From the cell containing the given text, extract its center point as (x, y) coordinate. 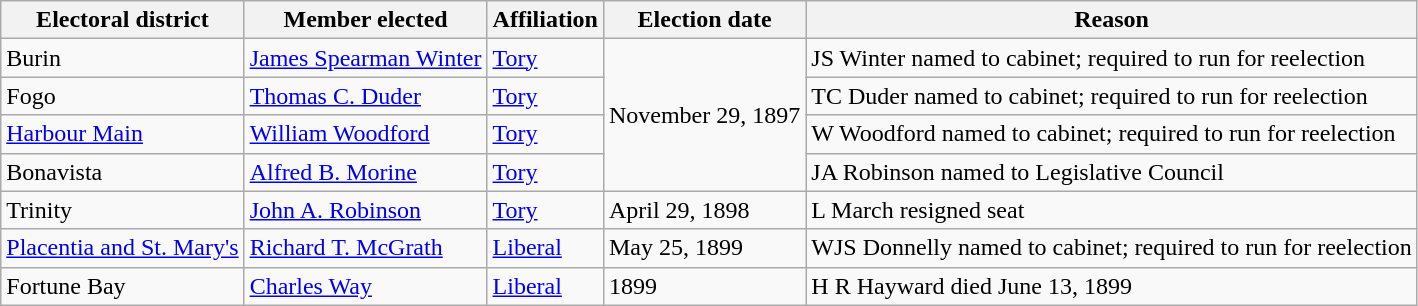
November 29, 1897 (704, 115)
Harbour Main (122, 134)
Election date (704, 20)
William Woodford (366, 134)
Fortune Bay (122, 286)
JA Robinson named to Legislative Council (1112, 172)
Charles Way (366, 286)
Fogo (122, 96)
Bonavista (122, 172)
James Spearman Winter (366, 58)
Electoral district (122, 20)
Alfred B. Morine (366, 172)
Affiliation (545, 20)
W Woodford named to cabinet; required to run for reelection (1112, 134)
H R Hayward died June 13, 1899 (1112, 286)
Thomas C. Duder (366, 96)
JS Winter named to cabinet; required to run for reelection (1112, 58)
Member elected (366, 20)
L March resigned seat (1112, 210)
May 25, 1899 (704, 248)
TC Duder named to cabinet; required to run for reelection (1112, 96)
WJS Donnelly named to cabinet; required to run for reelection (1112, 248)
John A. Robinson (366, 210)
1899 (704, 286)
Richard T. McGrath (366, 248)
Placentia and St. Mary's (122, 248)
Trinity (122, 210)
Burin (122, 58)
Reason (1112, 20)
April 29, 1898 (704, 210)
